From the cell containing the given text, extract its center point as (x, y) coordinate. 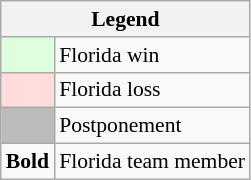
Postponement (152, 126)
Florida loss (152, 90)
Legend (126, 19)
Bold (28, 162)
Florida team member (152, 162)
Florida win (152, 55)
